Pinpoint the cell where the given text exists, returning its (X, Y) midpoint coordinate. 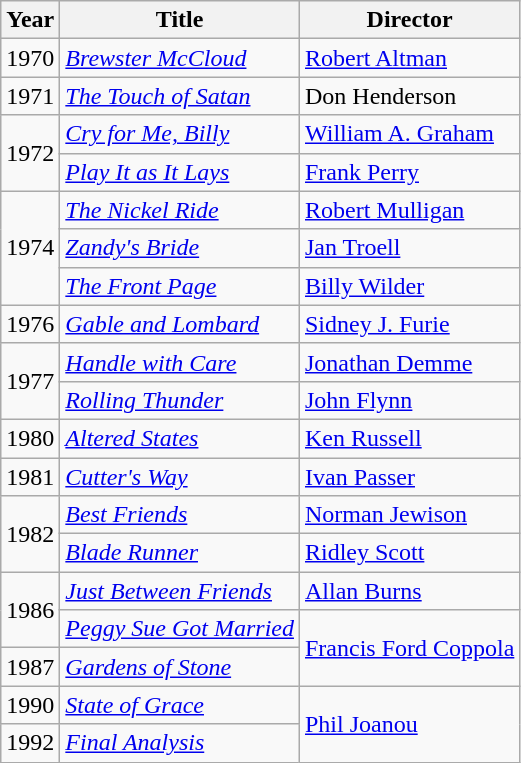
1974 (30, 248)
1990 (30, 705)
The Front Page (180, 286)
Ivan Passer (409, 477)
Handle with Care (180, 362)
The Touch of Satan (180, 96)
The Nickel Ride (180, 210)
Gable and Lombard (180, 324)
Director (409, 20)
1976 (30, 324)
Cry for Me, Billy (180, 134)
1970 (30, 58)
Year (30, 20)
Jan Troell (409, 248)
Robert Altman (409, 58)
Frank Perry (409, 172)
1986 (30, 610)
Just Between Friends (180, 591)
Best Friends (180, 515)
1971 (30, 96)
Jonathan Demme (409, 362)
Brewster McCloud (180, 58)
State of Grace (180, 705)
Robert Mulligan (409, 210)
Altered States (180, 438)
Phil Joanou (409, 724)
1972 (30, 153)
Cutter's Way (180, 477)
1981 (30, 477)
William A. Graham (409, 134)
Don Henderson (409, 96)
1982 (30, 534)
Zandy's Bride (180, 248)
Norman Jewison (409, 515)
Title (180, 20)
Rolling Thunder (180, 400)
Billy Wilder (409, 286)
1987 (30, 667)
Gardens of Stone (180, 667)
Ridley Scott (409, 553)
Francis Ford Coppola (409, 648)
Play It as It Lays (180, 172)
John Flynn (409, 400)
Ken Russell (409, 438)
Sidney J. Furie (409, 324)
1977 (30, 381)
Final Analysis (180, 743)
Blade Runner (180, 553)
Peggy Sue Got Married (180, 629)
1992 (30, 743)
1980 (30, 438)
Allan Burns (409, 591)
